For the text-containing cell, return its midpoint in (x, y) coordinate format. 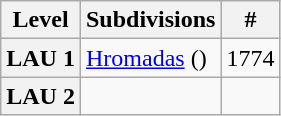
Hromadas () (150, 58)
LAU 2 (41, 96)
# (250, 20)
LAU 1 (41, 58)
Level (41, 20)
1774 (250, 58)
Subdivisions (150, 20)
